Provide the [x, y] coordinate of the cell's center where the given text is located.  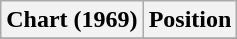
Position [190, 20]
Chart (1969) [72, 20]
